Capture the cell that displays the provided text and extract its [X, Y] central coordinate. 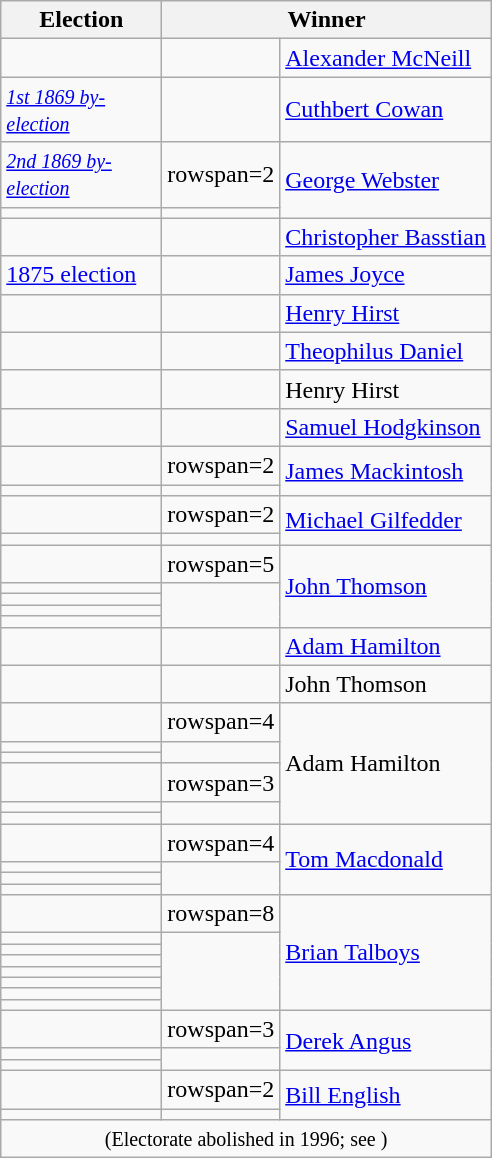
2nd 1869 by-election [82, 174]
Tom Macdonald [386, 860]
Alexander McNeill [386, 58]
Samuel Hodgkinson [386, 427]
rowspan=8 [221, 914]
Cuthbert Cowan [386, 110]
George Webster [386, 180]
Derek Angus [386, 1040]
James Joyce [386, 275]
Theophilus Daniel [386, 351]
Michael Gilfedder [386, 520]
Winner [327, 20]
Bill English [386, 1094]
Christopher Basstian [386, 237]
(Electorate abolished in 1996; see ) [246, 1139]
Brian Talboys [386, 953]
Election [82, 20]
rowspan=5 [221, 564]
1875 election [82, 275]
1st 1869 by-election [82, 110]
James Mackintosh [386, 470]
